Pinpoint the cell where the given text exists, returning its [X, Y] midpoint coordinate. 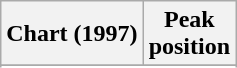
Chart (1997) [72, 34]
Peakposition [189, 34]
